Provide the [x, y] coordinate of the cell's center where the given text is located.  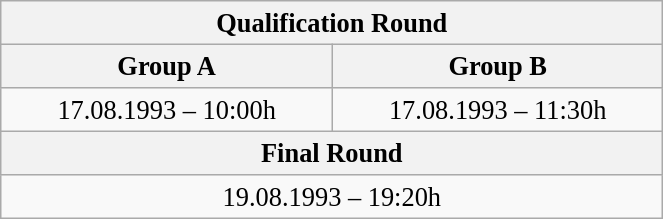
17.08.1993 – 11:30h [497, 109]
17.08.1993 – 10:00h [167, 109]
19.08.1993 – 19:20h [332, 197]
Group A [167, 66]
Qualification Round [332, 22]
Final Round [332, 153]
Group B [497, 66]
